Detect which cell encompasses the target text, then output its [x, y] center coordinate. 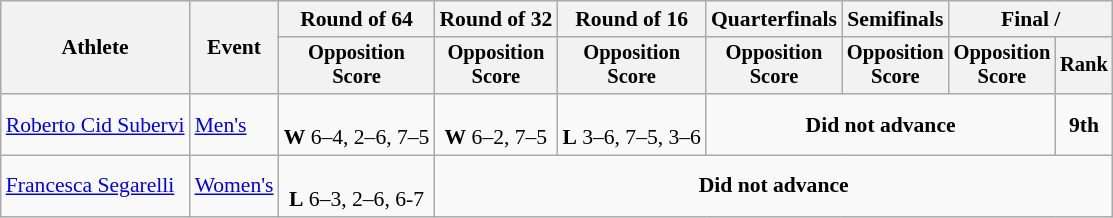
Quarterfinals [774, 19]
Francesca Segarelli [96, 186]
W 6–4, 2–6, 7–5 [357, 124]
Semifinals [896, 19]
Round of 64 [357, 19]
Men's [234, 124]
Event [234, 48]
Round of 32 [496, 19]
L 3–6, 7–5, 3–6 [632, 124]
Final / [1031, 19]
Rank [1084, 66]
Women's [234, 186]
9th [1084, 124]
Roberto Cid Subervi [96, 124]
L 6–3, 2–6, 6-7 [357, 186]
Round of 16 [632, 19]
W 6–2, 7–5 [496, 124]
Athlete [96, 48]
